Determine the [X, Y] coordinate at the center of the cell enclosing the given text.  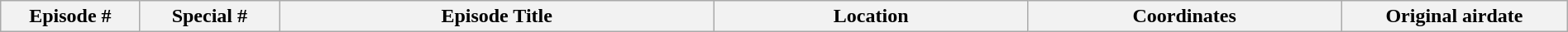
Episode # [70, 16]
Original airdate [1455, 16]
Special # [209, 16]
Coordinates [1184, 16]
Episode Title [497, 16]
Location [872, 16]
